For the text-containing cell, return its midpoint in (x, y) coordinate format. 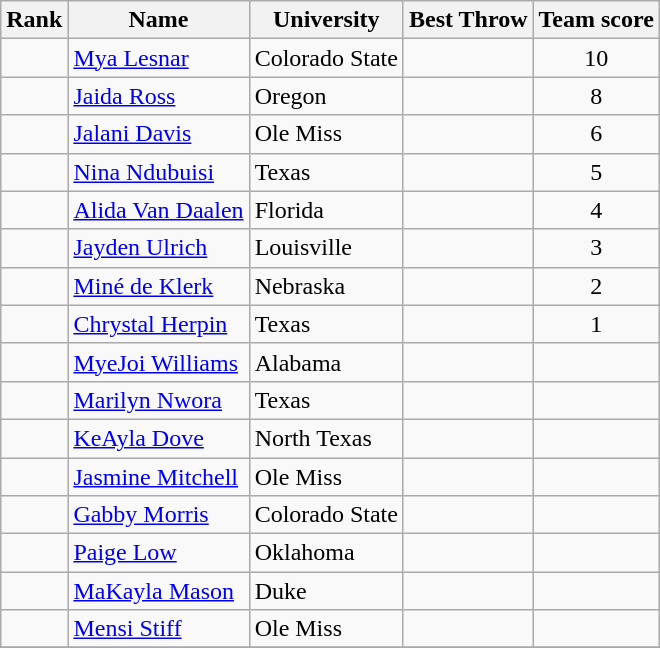
5 (596, 172)
Mensi Stiff (158, 629)
Oklahoma (326, 553)
Oregon (326, 96)
North Texas (326, 438)
Nina Ndubuisi (158, 172)
MaKayla Mason (158, 591)
KeAyla Dove (158, 438)
Miné de Klerk (158, 286)
Chrystal Herpin (158, 324)
Nebraska (326, 286)
Team score (596, 20)
4 (596, 210)
10 (596, 58)
Marilyn Nwora (158, 400)
Paige Low (158, 553)
Jalani Davis (158, 134)
Rank (34, 20)
Alida Van Daalen (158, 210)
3 (596, 248)
Name (158, 20)
Duke (326, 591)
6 (596, 134)
MyeJoi Williams (158, 362)
2 (596, 286)
University (326, 20)
Alabama (326, 362)
1 (596, 324)
Mya Lesnar (158, 58)
Jaida Ross (158, 96)
Louisville (326, 248)
Jayden Ulrich (158, 248)
Jasmine Mitchell (158, 477)
Gabby Morris (158, 515)
Best Throw (468, 20)
8 (596, 96)
Florida (326, 210)
